Identify which cell holds the provided text, then report its [X, Y] central coordinate. 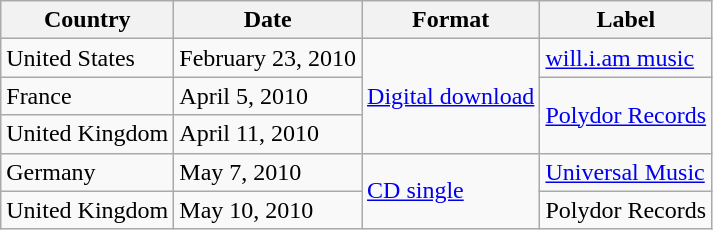
CD single [451, 191]
will.i.am music [626, 58]
France [88, 96]
Label [626, 20]
Universal Music [626, 172]
Format [451, 20]
Germany [88, 172]
May 7, 2010 [268, 172]
United States [88, 58]
Country [88, 20]
April 5, 2010 [268, 96]
Date [268, 20]
May 10, 2010 [268, 210]
February 23, 2010 [268, 58]
April 11, 2010 [268, 134]
Digital download [451, 96]
